Search for the cell housing the specified text and yield its (x, y) center coordinate. 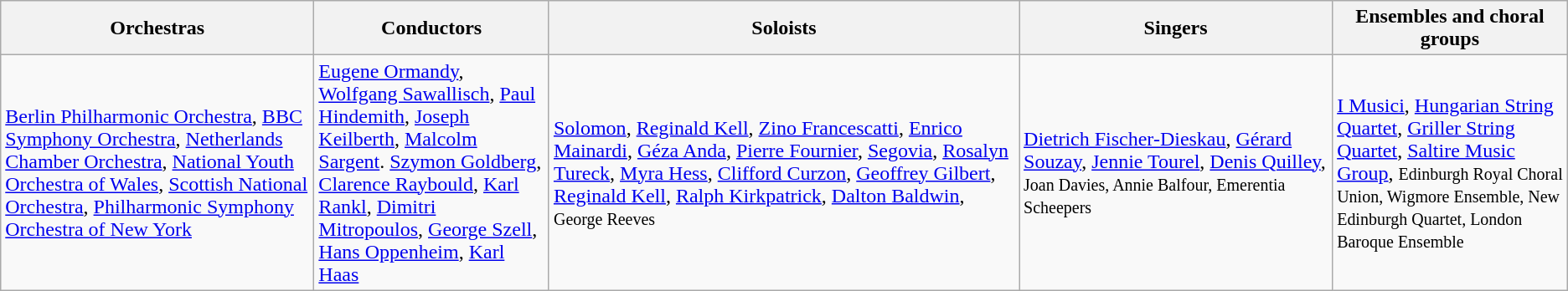
Conductors (432, 28)
Dietrich Fischer-Dieskau, Gérard Souzay, Jennie Tourel, Denis Quilley, Joan Davies, Annie Balfour, Emerentia Scheepers (1176, 172)
Ensembles and choral groups (1451, 28)
Soloists (784, 28)
Orchestras (157, 28)
Singers (1176, 28)
